Determine the [x, y] coordinate at the center of the cell enclosing the given text.  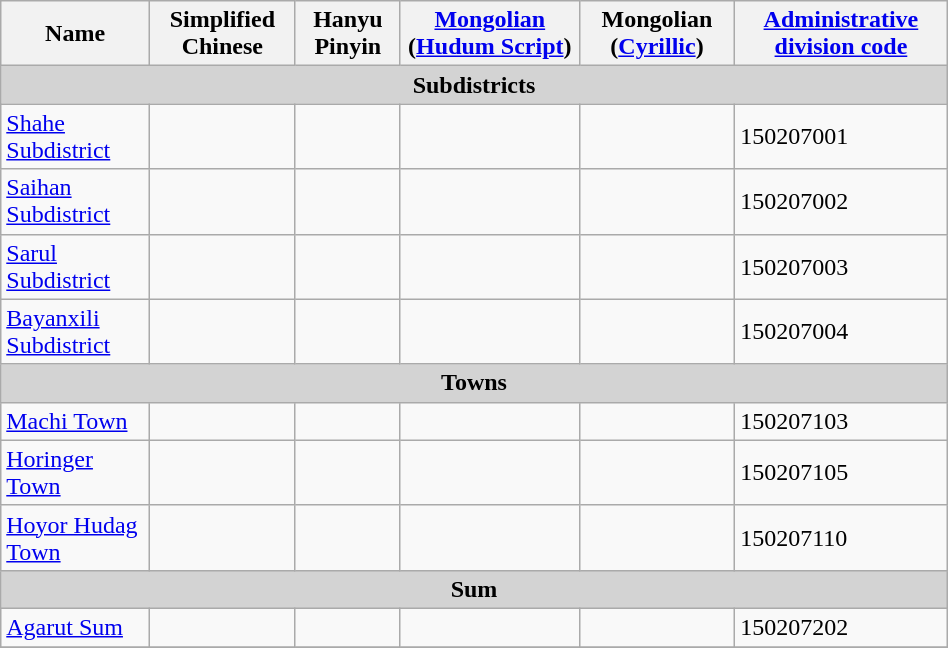
Towns [474, 383]
Shahe Subdistrict [76, 136]
Hanyu Pinyin [348, 34]
Sarul Subdistrict [76, 266]
Agarut Sum [76, 627]
Administrative division code [842, 34]
150207001 [842, 136]
150207105 [842, 472]
Mongolian (Hudum Script) [490, 34]
Subdistricts [474, 85]
Simplified Chinese [222, 34]
Machi Town [76, 421]
150207202 [842, 627]
150207110 [842, 538]
150207103 [842, 421]
Sum [474, 589]
Hoyor Hudag Town [76, 538]
Bayanxili Subdistrict [76, 332]
Saihan Subdistrict [76, 202]
150207004 [842, 332]
Horinger Town [76, 472]
150207003 [842, 266]
150207002 [842, 202]
Name [76, 34]
Mongolian (Cyrillic) [656, 34]
